Pinpoint the cell where the given text exists, returning its [X, Y] midpoint coordinate. 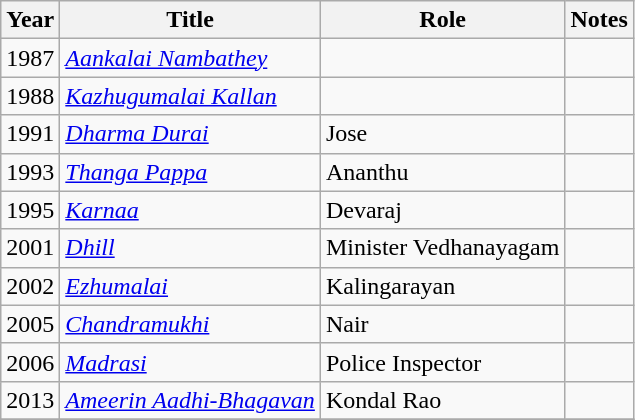
2001 [30, 248]
Chandramukhi [190, 324]
Role [442, 20]
Madrasi [190, 362]
2006 [30, 362]
1993 [30, 172]
2013 [30, 400]
Ananthu [442, 172]
Title [190, 20]
Kalingarayan [442, 286]
2005 [30, 324]
Jose [442, 134]
Ezhumalai [190, 286]
Year [30, 20]
1987 [30, 58]
Police Inspector [442, 362]
1991 [30, 134]
Nair [442, 324]
Karnaa [190, 210]
Dhill [190, 248]
1995 [30, 210]
Notes [599, 20]
Minister Vedhanayagam [442, 248]
Devaraj [442, 210]
Aankalai Nambathey [190, 58]
2002 [30, 286]
Ameerin Aadhi-Bhagavan [190, 400]
Kazhugumalai Kallan [190, 96]
Thanga Pappa [190, 172]
Dharma Durai [190, 134]
1988 [30, 96]
Kondal Rao [442, 400]
